Output the [X, Y] coordinate of the center of the cell containing the given text.  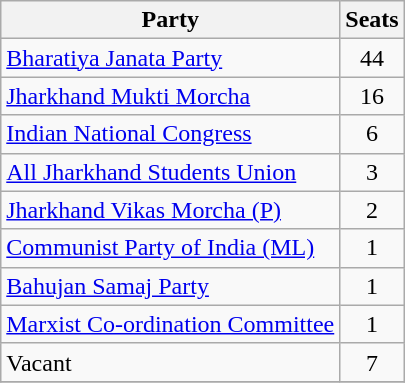
Jharkhand Vikas Morcha (P) [170, 210]
7 [372, 362]
Jharkhand Mukti Morcha [170, 96]
44 [372, 58]
Vacant [170, 362]
Bahujan Samaj Party [170, 286]
3 [372, 172]
Seats [372, 20]
2 [372, 210]
Marxist Co-ordination Committee [170, 324]
All Jharkhand Students Union [170, 172]
Communist Party of India (ML) [170, 248]
16 [372, 96]
Party [170, 20]
6 [372, 134]
Bharatiya Janata Party [170, 58]
Indian National Congress [170, 134]
